Extract the (x, y) coordinate from the center of the cell holding the provided text.  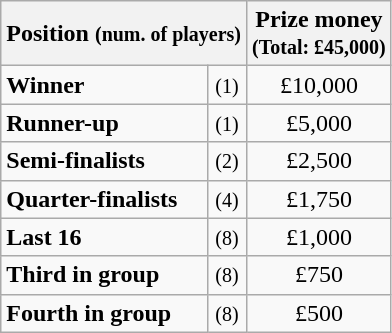
(2) (228, 161)
£1,750 (320, 199)
£1,000 (320, 237)
(4) (228, 199)
£500 (320, 313)
£10,000 (320, 85)
Runner-up (104, 123)
Winner (104, 85)
Fourth in group (104, 313)
Third in group (104, 275)
Semi-finalists (104, 161)
£2,500 (320, 161)
Prize money(Total: £45,000) (320, 34)
Quarter-finalists (104, 199)
Last 16 (104, 237)
£750 (320, 275)
£5,000 (320, 123)
Position (num. of players) (124, 34)
